Provide the [X, Y] coordinate of the cell's center where the given text is located.  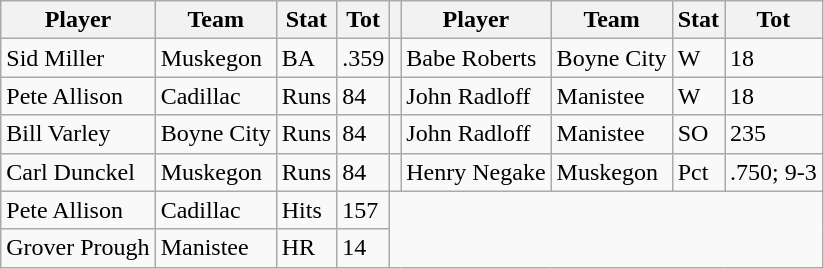
.359 [364, 58]
Hits [306, 210]
Henry Negake [476, 172]
Bill Varley [78, 134]
Babe Roberts [476, 58]
157 [364, 210]
235 [774, 134]
SO [698, 134]
Grover Prough [78, 248]
Pct [698, 172]
BA [306, 58]
Carl Dunckel [78, 172]
Sid Miller [78, 58]
14 [364, 248]
.750; 9-3 [774, 172]
HR [306, 248]
